Determine the (x, y) coordinate at the center of the cell enclosing the given text.  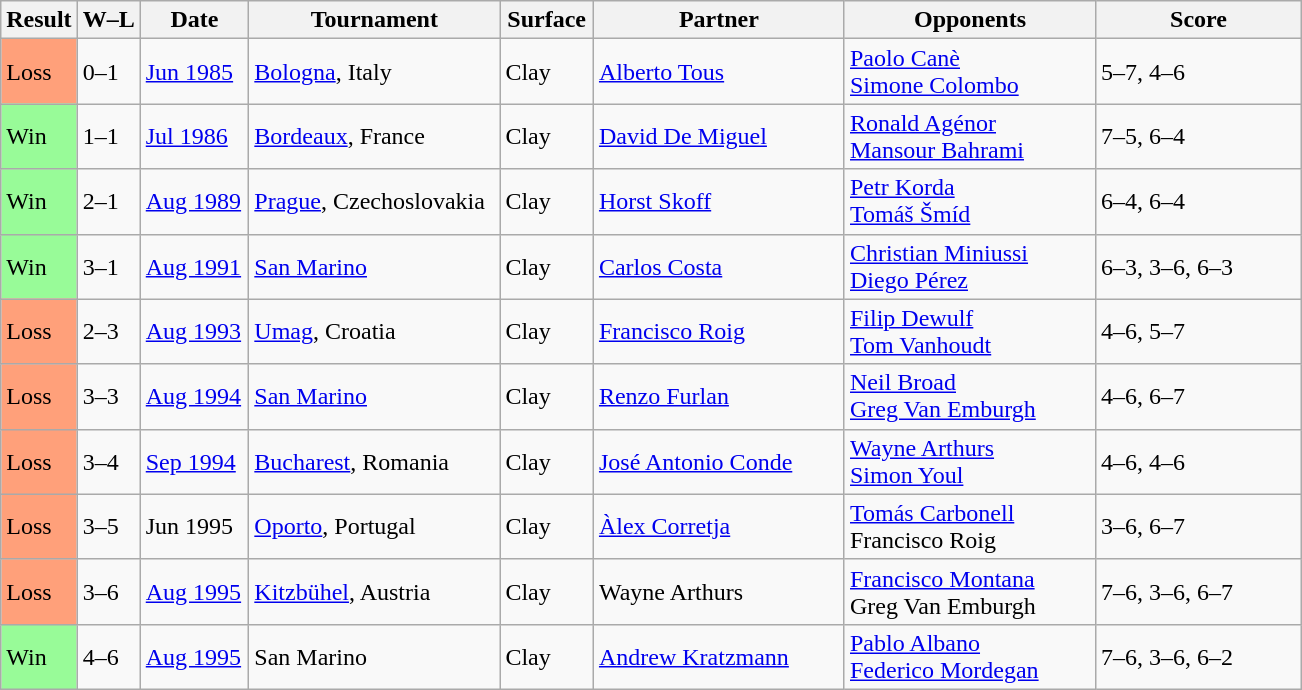
Jul 1986 (194, 136)
2–3 (108, 332)
Aug 1989 (194, 202)
Neil Broad Greg Van Emburgh (970, 396)
Prague, Czechoslovakia (374, 202)
Umag, Croatia (374, 332)
David De Miguel (718, 136)
Francisco Montana Greg Van Emburgh (970, 592)
Renzo Furlan (718, 396)
0–1 (108, 72)
Bordeaux, France (374, 136)
Sep 1994 (194, 462)
4–6 (108, 656)
Àlex Corretja (718, 526)
6–4, 6–4 (1199, 202)
Francisco Roig (718, 332)
Aug 1994 (194, 396)
Ronald Agénor Mansour Bahrami (970, 136)
Date (194, 20)
1–1 (108, 136)
7–6, 3–6, 6–7 (1199, 592)
Wayne Arthurs (718, 592)
3–6, 6–7 (1199, 526)
Jun 1995 (194, 526)
Tournament (374, 20)
Paolo Canè Simone Colombo (970, 72)
Alberto Tous (718, 72)
3–1 (108, 266)
Opponents (970, 20)
Carlos Costa (718, 266)
4–6, 4–6 (1199, 462)
4–6, 6–7 (1199, 396)
3–4 (108, 462)
Filip Dewulf Tom Vanhoudt (970, 332)
7–5, 6–4 (1199, 136)
Wayne Arthurs Simon Youl (970, 462)
7–6, 3–6, 6–2 (1199, 656)
Petr Korda Tomáš Šmíd (970, 202)
3–3 (108, 396)
Aug 1993 (194, 332)
Tomás Carbonell Francisco Roig (970, 526)
Oporto, Portugal (374, 526)
6–3, 3–6, 6–3 (1199, 266)
Pablo Albano Federico Mordegan (970, 656)
Horst Skoff (718, 202)
José Antonio Conde (718, 462)
Score (1199, 20)
Result (39, 20)
Bologna, Italy (374, 72)
Andrew Kratzmann (718, 656)
Partner (718, 20)
2–1 (108, 202)
Jun 1985 (194, 72)
Aug 1991 (194, 266)
3–6 (108, 592)
Christian Miniussi Diego Pérez (970, 266)
Kitzbühel, Austria (374, 592)
Surface (547, 20)
5–7, 4–6 (1199, 72)
Bucharest, Romania (374, 462)
4–6, 5–7 (1199, 332)
3–5 (108, 526)
W–L (108, 20)
